Scan for the cell matching the given text and deliver its [x, y] coordinate at center. 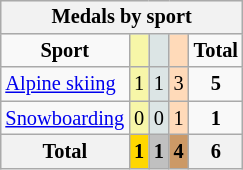
4 [179, 152]
6 [216, 152]
Medals by sport [121, 17]
5 [216, 84]
Sport [64, 51]
Snowboarding [64, 118]
Alpine skiing [64, 84]
3 [179, 84]
